Return the (X, Y) coordinate for the center point of the cell that contains the specified text.  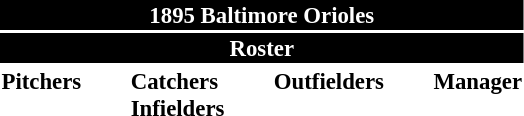
Roster (262, 48)
1895 Baltimore Orioles (262, 15)
